Detect which cell encompasses the target text, then output its [X, Y] center coordinate. 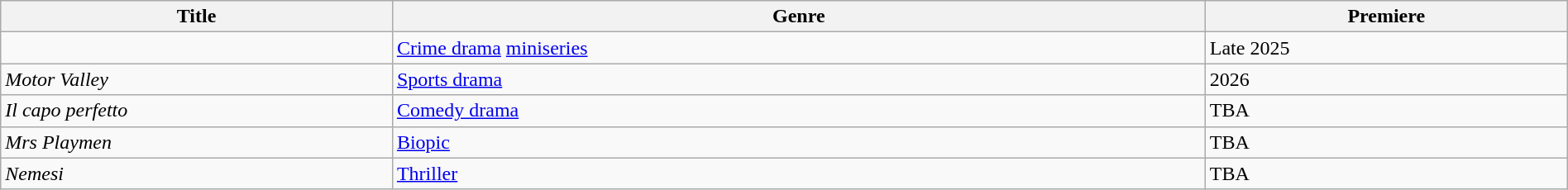
Comedy drama [799, 111]
Biopic [799, 142]
Genre [799, 17]
Motor Valley [197, 79]
Il capo perfetto [197, 111]
Late 2025 [1386, 48]
Premiere [1386, 17]
Title [197, 17]
Sports drama [799, 79]
Nemesi [197, 173]
Mrs Playmen [197, 142]
2026 [1386, 79]
Thriller [799, 173]
Crime drama miniseries [799, 48]
